Search for the cell housing the specified text and yield its (x, y) center coordinate. 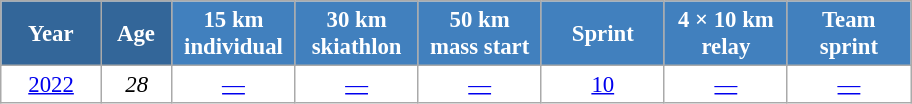
30 km skiathlon (356, 34)
15 km individual (234, 34)
10 (602, 85)
4 × 10 km relay (726, 34)
28 (136, 85)
Age (136, 34)
Sprint (602, 34)
Year (52, 34)
50 km mass start (480, 34)
Team sprint (848, 34)
2022 (52, 85)
